Search for the cell housing the specified text and yield its (X, Y) center coordinate. 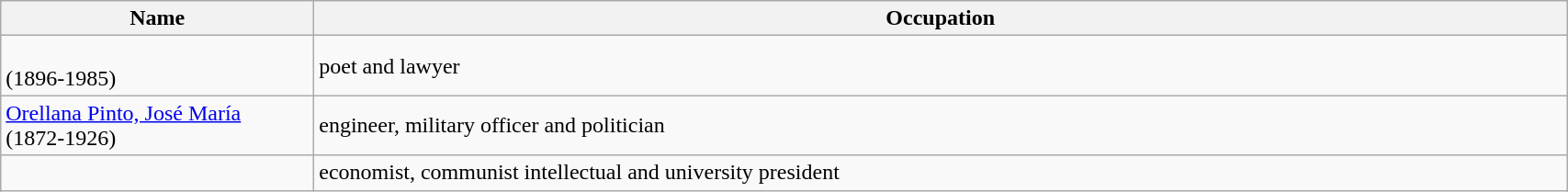
Occupation (941, 18)
Name (158, 18)
(1896-1985) (158, 66)
poet and lawyer (941, 66)
Orellana Pinto, José María(1872-1926) (158, 125)
economist, communist intellectual and university president (941, 173)
engineer, military officer and politician (941, 125)
